Provide the [X, Y] coordinate of the cell's center where the given text is located.  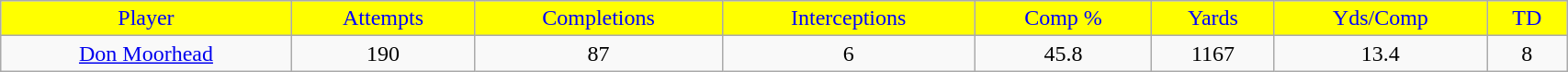
Player [146, 18]
1167 [1213, 54]
Interceptions [849, 18]
13.4 [1381, 54]
87 [599, 54]
Yds/Comp [1381, 18]
Comp % [1064, 18]
8 [1527, 54]
45.8 [1064, 54]
190 [383, 54]
Completions [599, 18]
Don Moorhead [146, 54]
6 [849, 54]
TD [1527, 18]
Attempts [383, 18]
Yards [1213, 18]
